Output the (x, y) coordinate of the center of the cell containing the given text.  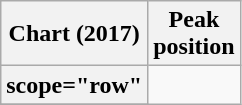
Chart (2017) (74, 34)
scope="row" (74, 85)
Peakposition (194, 34)
